From the cell containing the given text, extract its center point as [X, Y] coordinate. 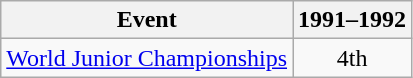
World Junior Championships [147, 58]
4th [352, 58]
Event [147, 20]
1991–1992 [352, 20]
